Output the [X, Y] coordinate of the center of the cell containing the given text.  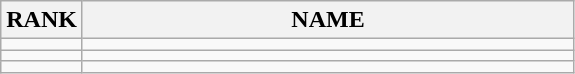
RANK [42, 20]
NAME [328, 20]
